Identify which cell holds the provided text, then report its [x, y] central coordinate. 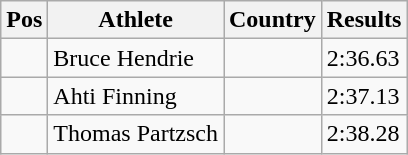
Ahti Finning [136, 96]
Results [364, 20]
Bruce Hendrie [136, 58]
Athlete [136, 20]
2:36.63 [364, 58]
Thomas Partzsch [136, 134]
2:37.13 [364, 96]
2:38.28 [364, 134]
Country [273, 20]
Pos [24, 20]
